Locate the cell with the specified text and output its (x, y) center coordinate. 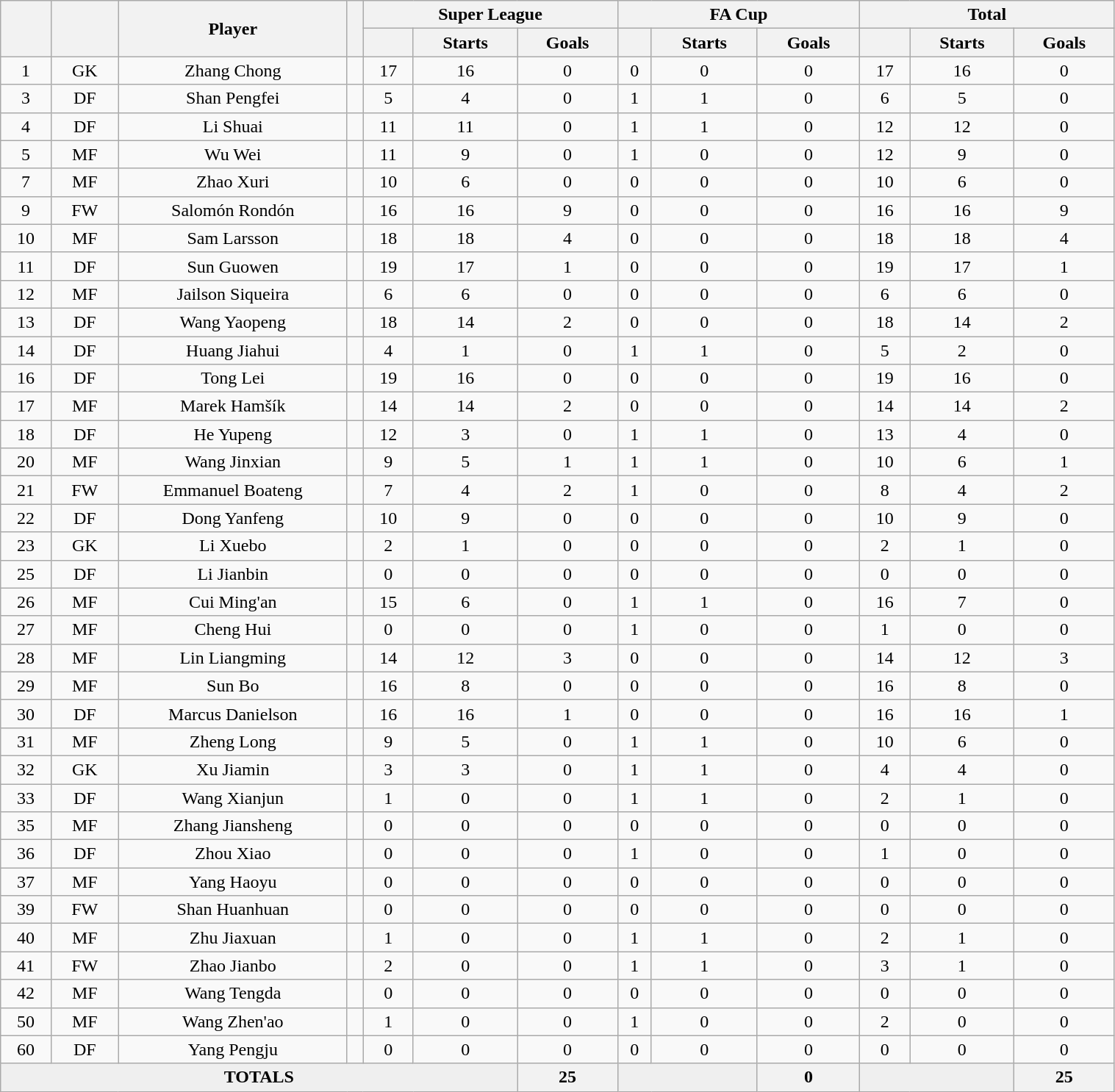
Cheng Hui (232, 630)
30 (26, 714)
Zhou Xiao (232, 854)
Wang Xianjun (232, 797)
26 (26, 602)
Cui Ming'an (232, 602)
He Yupeng (232, 434)
Zhang Chong (232, 71)
15 (388, 602)
41 (26, 966)
Wang Jinxian (232, 462)
Shan Huanhuan (232, 910)
Sun Bo (232, 686)
Player (232, 29)
FA Cup (738, 15)
Zhang Jiansheng (232, 826)
Li Jianbin (232, 574)
29 (26, 686)
21 (26, 490)
Yang Pengju (232, 1049)
Huang Jiahui (232, 351)
Xu Jiamin (232, 769)
Emmanuel Boateng (232, 490)
Sam Larsson (232, 238)
Zhao Jianbo (232, 966)
Wang Zhen'ao (232, 1021)
Yang Haoyu (232, 882)
Zhao Xuri (232, 182)
Li Shuai (232, 126)
Shan Pengfei (232, 98)
50 (26, 1021)
36 (26, 854)
31 (26, 741)
Wang Tengda (232, 994)
33 (26, 797)
28 (26, 658)
Lin Liangming (232, 658)
Li Xuebo (232, 546)
Wu Wei (232, 154)
27 (26, 630)
39 (26, 910)
Jailson Siqueira (232, 294)
Marek Hamšík (232, 406)
Salomón Rondón (232, 210)
Super League (490, 15)
Wang Yaopeng (232, 322)
Marcus Danielson (232, 714)
23 (26, 546)
22 (26, 518)
20 (26, 462)
TOTALS (259, 1077)
Tong Lei (232, 378)
Total (987, 15)
35 (26, 826)
Zhu Jiaxuan (232, 938)
60 (26, 1049)
37 (26, 882)
Dong Yanfeng (232, 518)
Sun Guowen (232, 266)
42 (26, 994)
32 (26, 769)
40 (26, 938)
Zheng Long (232, 741)
